For the text-containing cell, return its midpoint in [x, y] coordinate format. 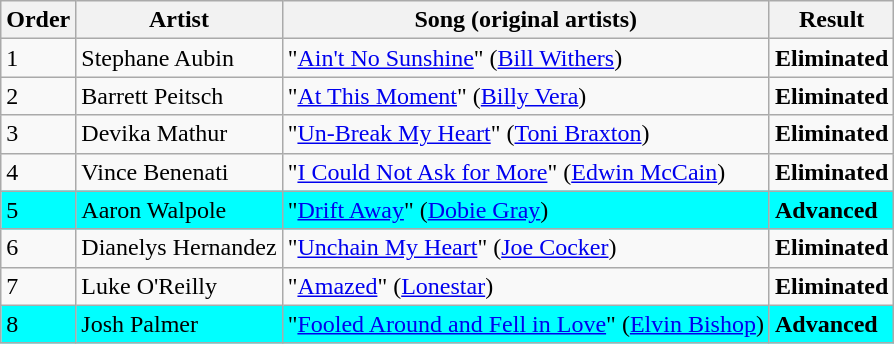
Devika Mathur [179, 134]
Vince Benenati [179, 172]
8 [38, 324]
Artist [179, 20]
3 [38, 134]
Josh Palmer [179, 324]
6 [38, 248]
5 [38, 210]
"At This Moment" (Billy Vera) [526, 96]
Order [38, 20]
1 [38, 58]
Result [831, 20]
"Drift Away" (Dobie Gray) [526, 210]
7 [38, 286]
Barrett Peitsch [179, 96]
Song (original artists) [526, 20]
"Amazed" (Lonestar) [526, 286]
"Unchain My Heart" (Joe Cocker) [526, 248]
"I Could Not Ask for More" (Edwin McCain) [526, 172]
Aaron Walpole [179, 210]
Dianelys Hernandez [179, 248]
"Un-Break My Heart" (Toni Braxton) [526, 134]
"Fooled Around and Fell in Love" (Elvin Bishop) [526, 324]
Stephane Aubin [179, 58]
4 [38, 172]
Luke O'Reilly [179, 286]
2 [38, 96]
"Ain't No Sunshine" (Bill Withers) [526, 58]
